Return (X, Y) of the center of cell containing provided text 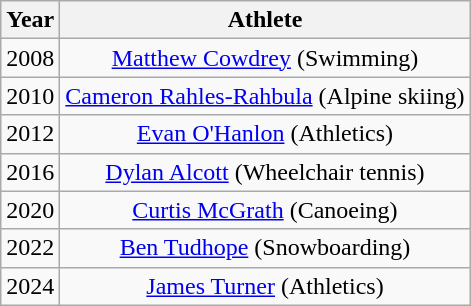
Year (30, 20)
2020 (30, 210)
Evan O'Hanlon (Athletics) (265, 134)
Matthew Cowdrey (Swimming) (265, 58)
2008 (30, 58)
2022 (30, 248)
2012 (30, 134)
2010 (30, 96)
2016 (30, 172)
2024 (30, 286)
Athlete (265, 20)
Curtis McGrath (Canoeing) (265, 210)
Ben Tudhope (Snowboarding) (265, 248)
Cameron Rahles-Rahbula (Alpine skiing) (265, 96)
Dylan Alcott (Wheelchair tennis) (265, 172)
James Turner (Athletics) (265, 286)
